For the text-containing cell, return its midpoint in (x, y) coordinate format. 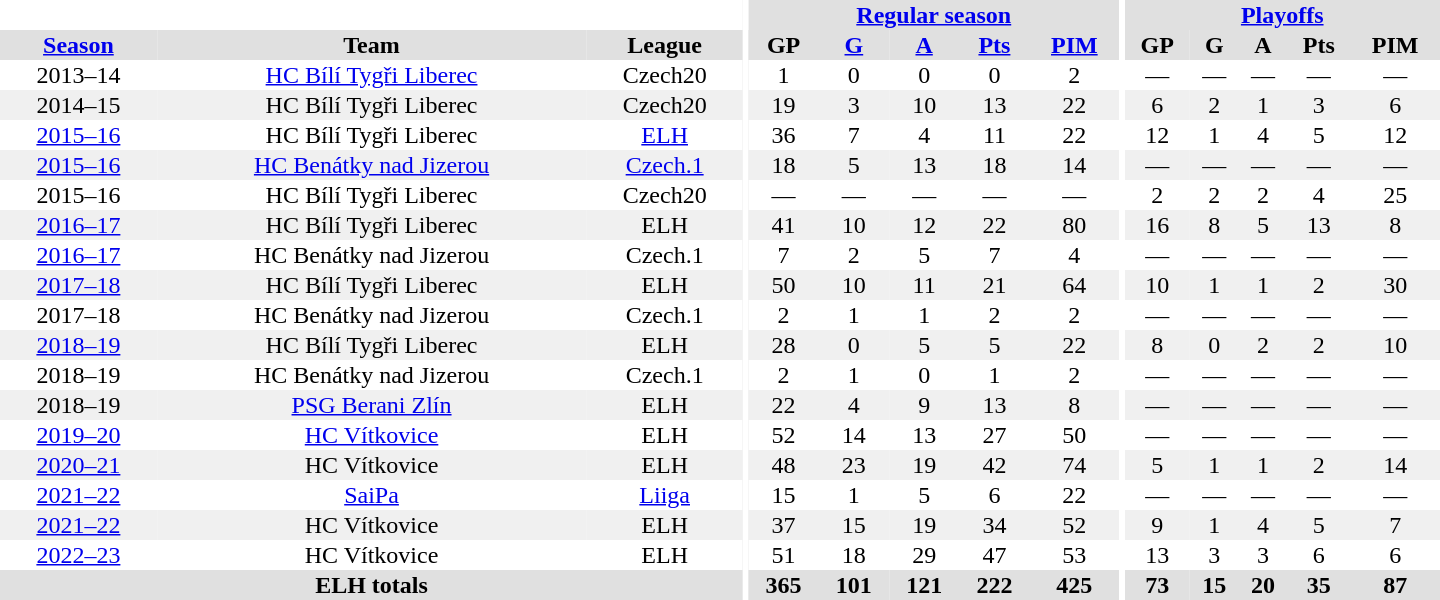
121 (924, 585)
34 (994, 525)
73 (1156, 585)
27 (994, 435)
101 (854, 585)
2019–20 (78, 435)
Playoffs (1282, 15)
47 (994, 555)
425 (1075, 585)
16 (1156, 225)
222 (994, 585)
37 (783, 525)
42 (994, 465)
Team (372, 45)
365 (783, 585)
87 (1395, 585)
21 (994, 285)
Season (78, 45)
23 (854, 465)
64 (1075, 285)
2014–15 (78, 105)
29 (924, 555)
48 (783, 465)
35 (1318, 585)
28 (783, 345)
53 (1075, 555)
20 (1264, 585)
36 (783, 135)
80 (1075, 225)
74 (1075, 465)
2022–23 (78, 555)
Regular season (934, 15)
SaiPa (372, 495)
2020–21 (78, 465)
41 (783, 225)
25 (1395, 195)
ELH totals (372, 585)
2013–14 (78, 75)
Liiga (664, 495)
30 (1395, 285)
League (664, 45)
PSG Berani Zlín (372, 405)
51 (783, 555)
